Provide the (X, Y) coordinate of the cell's center where the given text is located.  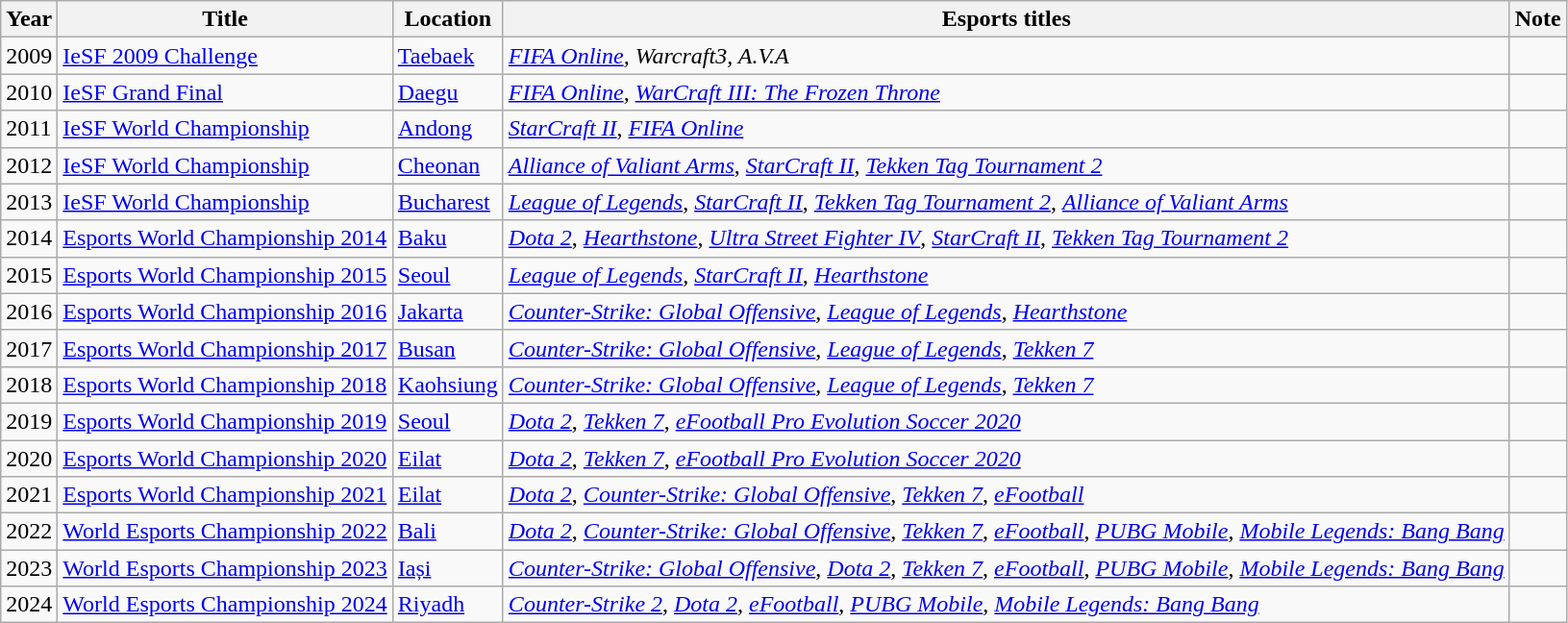
2014 (29, 238)
Dota 2, Hearthstone, Ultra Street Fighter IV, StarCraft II, Tekken Tag Tournament 2 (1006, 238)
Note (1538, 19)
Daegu (448, 92)
2022 (29, 532)
Bali (448, 532)
2009 (29, 56)
2024 (29, 605)
Jakarta (448, 311)
Iași (448, 568)
Esports World Championship 2017 (225, 348)
2012 (29, 165)
World Esports Championship 2023 (225, 568)
Location (448, 19)
FIFA Online, Warcraft3, A.V.A (1006, 56)
Dota 2, Counter-Strike: Global Offensive, Tekken 7, eFootball, PUBG Mobile, Mobile Legends: Bang Bang (1006, 532)
League of Legends, StarCraft II, Tekken Tag Tournament 2, Alliance of Valiant Arms (1006, 202)
Esports World Championship 2020 (225, 459)
Esports World Championship 2016 (225, 311)
Esports World Championship 2015 (225, 275)
2016 (29, 311)
Esports World Championship 2019 (225, 421)
Baku (448, 238)
2011 (29, 129)
Title (225, 19)
Kaohsiung (448, 385)
Esports titles (1006, 19)
World Esports Championship 2024 (225, 605)
2019 (29, 421)
FIFA Online, WarCraft III: The Frozen Throne (1006, 92)
Year (29, 19)
Esports World Championship 2014 (225, 238)
Esports World Championship 2018 (225, 385)
Taebaek (448, 56)
2020 (29, 459)
Bucharest (448, 202)
2017 (29, 348)
Alliance of Valiant Arms, StarCraft II, Tekken Tag Tournament 2 (1006, 165)
League of Legends, StarCraft II, Hearthstone (1006, 275)
IeSF 2009 Challenge (225, 56)
IeSF Grand Final (225, 92)
World Esports Championship 2022 (225, 532)
2023 (29, 568)
2013 (29, 202)
Esports World Championship 2021 (225, 495)
2015 (29, 275)
Counter-Strike 2, Dota 2, eFootball, PUBG Mobile, Mobile Legends: Bang Bang (1006, 605)
2018 (29, 385)
2021 (29, 495)
Counter-Strike: Global Offensive, League of Legends, Hearthstone (1006, 311)
Counter-Strike: Global Offensive, Dota 2, Tekken 7, eFootball, PUBG Mobile, Mobile Legends: Bang Bang (1006, 568)
Andong (448, 129)
Busan (448, 348)
StarCraft II, FIFA Online (1006, 129)
2010 (29, 92)
Cheonan (448, 165)
Riyadh (448, 605)
Dota 2, Counter-Strike: Global Offensive, Tekken 7, eFootball (1006, 495)
